Capture the cell that displays the provided text and extract its [X, Y] central coordinate. 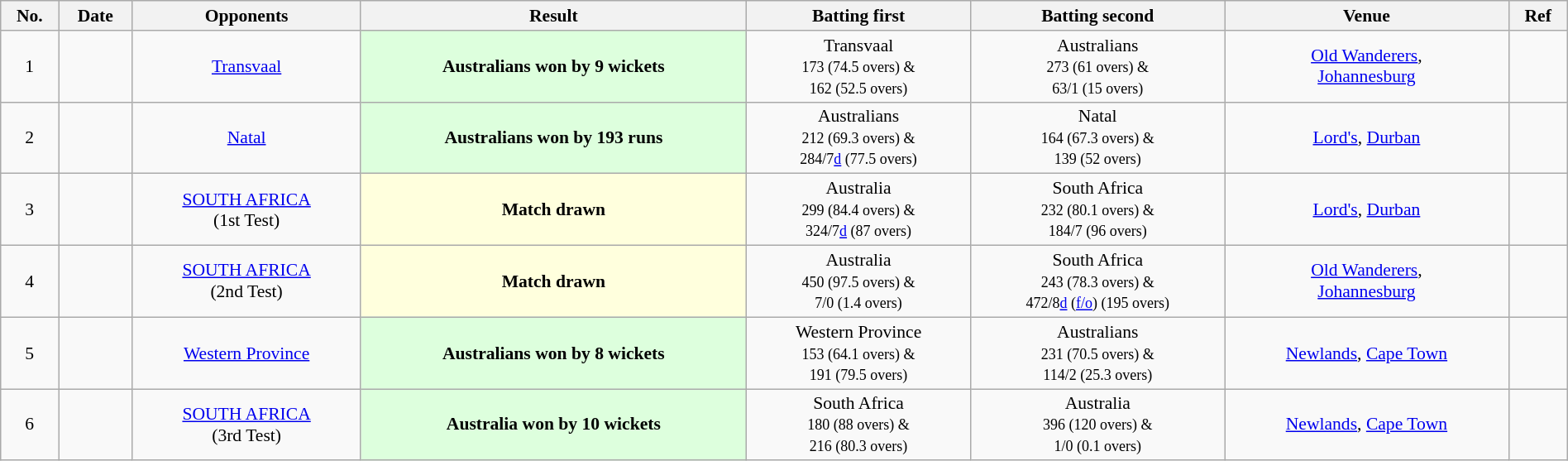
South Africa232 (80.1 overs) &184/7 (96 overs) [1098, 210]
Australia450 (97.5 overs) &7/0 (1.4 overs) [858, 281]
2 [30, 137]
5 [30, 353]
Batting first [858, 16]
Transvaal173 (74.5 overs) &162 (52.5 overs) [858, 66]
SOUTH AFRICA(3rd Test) [246, 425]
Result [553, 16]
Venue [1366, 16]
1 [30, 66]
Opponents [246, 16]
Australians231 (70.5 overs) &114/2 (25.3 overs) [1098, 353]
3 [30, 210]
Western Province153 (64.1 overs) &191 (79.5 overs) [858, 353]
SOUTH AFRICA(1st Test) [246, 210]
Western Province [246, 353]
Australians won by 9 wickets [553, 66]
Ref [1538, 16]
6 [30, 425]
Australia396 (120 overs) &1/0 (0.1 overs) [1098, 425]
Australia299 (84.4 overs) &324/7d (87 overs) [858, 210]
No. [30, 16]
Transvaal [246, 66]
Date [96, 16]
SOUTH AFRICA(2nd Test) [246, 281]
South Africa243 (78.3 overs) &472/8d (f/o) (195 overs) [1098, 281]
4 [30, 281]
Australians won by 193 runs [553, 137]
Australians won by 8 wickets [553, 353]
Batting second [1098, 16]
Australians273 (61 overs) &63/1 (15 overs) [1098, 66]
Natal [246, 137]
Australia won by 10 wickets [553, 425]
Australians212 (69.3 overs) &284/7d (77.5 overs) [858, 137]
South Africa180 (88 overs) &216 (80.3 overs) [858, 425]
Natal164 (67.3 overs) &139 (52 overs) [1098, 137]
